Identify which cell holds the provided text, then report its (x, y) central coordinate. 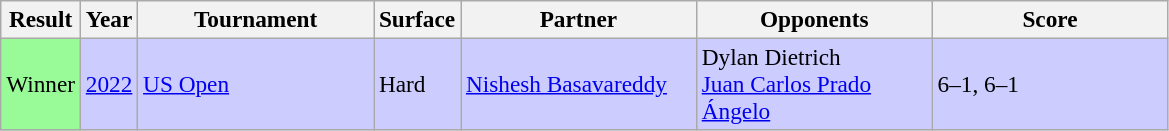
Opponents (814, 19)
Result (41, 19)
Winner (41, 84)
Tournament (256, 19)
Partner (579, 19)
Year (108, 19)
Score (1050, 19)
6–1, 6–1 (1050, 84)
Dylan Dietrich Juan Carlos Prado Ángelo (814, 84)
2022 (108, 84)
Hard (418, 84)
US Open (256, 84)
Nishesh Basavareddy (579, 84)
Surface (418, 19)
